Return (x, y) of the center of cell containing provided text 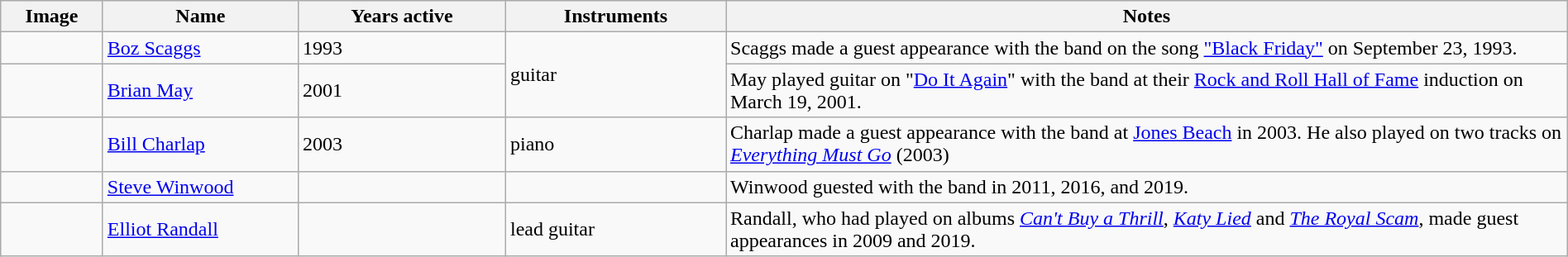
lead guitar (615, 230)
Steve Winwood (200, 187)
Notes (1147, 17)
Image (52, 17)
Bill Charlap (200, 144)
Name (200, 17)
Charlap made a guest appearance with the band at Jones Beach in 2003. He also played on two tracks on Everything Must Go (2003) (1147, 144)
Scaggs made a guest appearance with the band on the song "Black Friday" on September 23, 1993. (1147, 48)
2001 (402, 91)
Instruments (615, 17)
Brian May (200, 91)
guitar (615, 74)
piano (615, 144)
1993 (402, 48)
Boz Scaggs (200, 48)
2003 (402, 144)
Years active (402, 17)
Randall, who had played on albums Can't Buy a Thrill, Katy Lied and The Royal Scam, made guest appearances in 2009 and 2019. (1147, 230)
May played guitar on "Do It Again" with the band at their Rock and Roll Hall of Fame induction on March 19, 2001. (1147, 91)
Elliot Randall (200, 230)
Winwood guested with the band in 2011, 2016, and 2019. (1147, 187)
